Locate the cell with the specified text and output its (x, y) center coordinate. 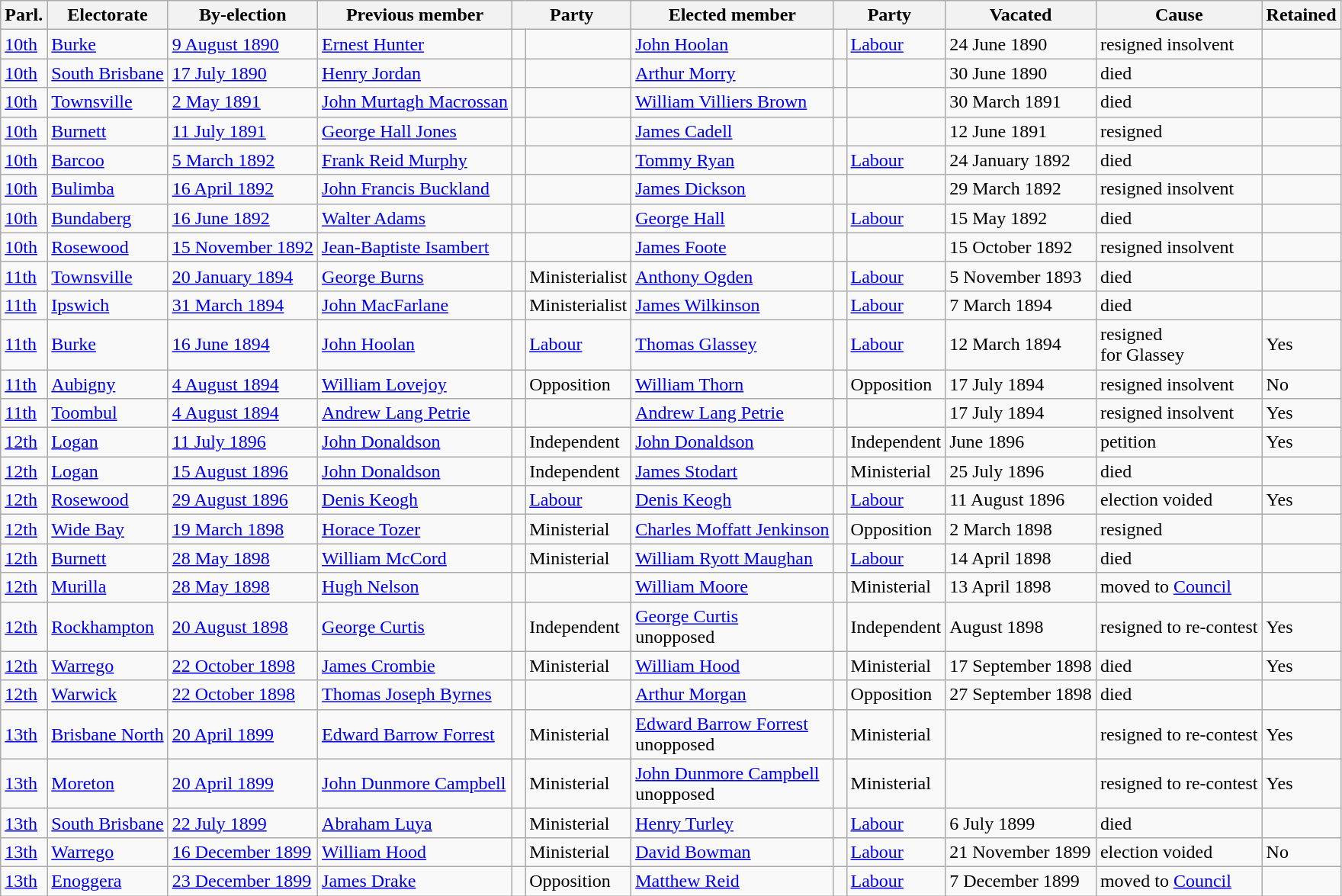
25 July 1896 (1021, 471)
Arthur Morry (732, 73)
21 November 1899 (1021, 852)
19 March 1898 (242, 529)
2 May 1891 (242, 102)
Edward Barrow Forrest (415, 734)
Aubigny (108, 384)
William Lovejoy (415, 384)
Murilla (108, 587)
Bundaberg (108, 218)
Toombul (108, 413)
30 June 1890 (1021, 73)
James Drake (415, 881)
John Murtagh Macrossan (415, 102)
Walter Adams (415, 218)
Cause (1179, 15)
James Cadell (732, 131)
16 June 1892 (242, 218)
Abraham Luya (415, 823)
Elected member (732, 15)
James Crombie (415, 666)
August 1898 (1021, 627)
9 August 1890 (242, 44)
Wide Bay (108, 529)
George Curtisunopposed (732, 627)
11 August 1896 (1021, 500)
Parl. (24, 15)
15 October 1892 (1021, 247)
15 August 1896 (242, 471)
Warwick (108, 695)
11 July 1891 (242, 131)
Rockhampton (108, 627)
James Stodart (732, 471)
6 July 1899 (1021, 823)
Frank Reid Murphy (415, 160)
John Dunmore Campbellunopposed (732, 784)
William Ryott Maughan (732, 558)
14 April 1898 (1021, 558)
Retained (1301, 15)
Electorate (108, 15)
Arthur Morgan (732, 695)
George Burns (415, 276)
James Foote (732, 247)
16 April 1892 (242, 189)
Brisbane North (108, 734)
Jean-Baptiste Isambert (415, 247)
Charles Moffatt Jenkinson (732, 529)
William Thorn (732, 384)
Henry Turley (732, 823)
June 1896 (1021, 442)
17 July 1890 (242, 73)
George Curtis (415, 627)
Anthony Ogden (732, 276)
30 March 1891 (1021, 102)
31 March 1894 (242, 305)
16 June 1894 (242, 345)
Matthew Reid (732, 881)
27 September 1898 (1021, 695)
John Francis Buckland (415, 189)
2 March 1898 (1021, 529)
5 November 1893 (1021, 276)
Ernest Hunter (415, 44)
24 June 1890 (1021, 44)
15 November 1892 (242, 247)
Thomas Joseph Byrnes (415, 695)
Horace Tozer (415, 529)
Barcoo (108, 160)
16 December 1899 (242, 852)
7 March 1894 (1021, 305)
Thomas Glassey (732, 345)
12 June 1891 (1021, 131)
13 April 1898 (1021, 587)
Hugh Nelson (415, 587)
Previous member (415, 15)
Edward Barrow Forrestunopposed (732, 734)
Henry Jordan (415, 73)
5 March 1892 (242, 160)
petition (1179, 442)
Ipswich (108, 305)
George Hall Jones (415, 131)
David Bowman (732, 852)
20 January 1894 (242, 276)
William McCord (415, 558)
29 August 1896 (242, 500)
William Villiers Brown (732, 102)
James Dickson (732, 189)
George Hall (732, 218)
James Wilkinson (732, 305)
William Moore (732, 587)
By-election (242, 15)
John Dunmore Campbell (415, 784)
22 July 1899 (242, 823)
12 March 1894 (1021, 345)
20 August 1898 (242, 627)
Vacated (1021, 15)
24 January 1892 (1021, 160)
29 March 1892 (1021, 189)
resignedfor Glassey (1179, 345)
7 December 1899 (1021, 881)
Enoggera (108, 881)
Moreton (108, 784)
11 July 1896 (242, 442)
23 December 1899 (242, 881)
Tommy Ryan (732, 160)
17 September 1898 (1021, 666)
Bulimba (108, 189)
John MacFarlane (415, 305)
15 May 1892 (1021, 218)
